Extract the (x, y) coordinate from the center of the cell holding the provided text.  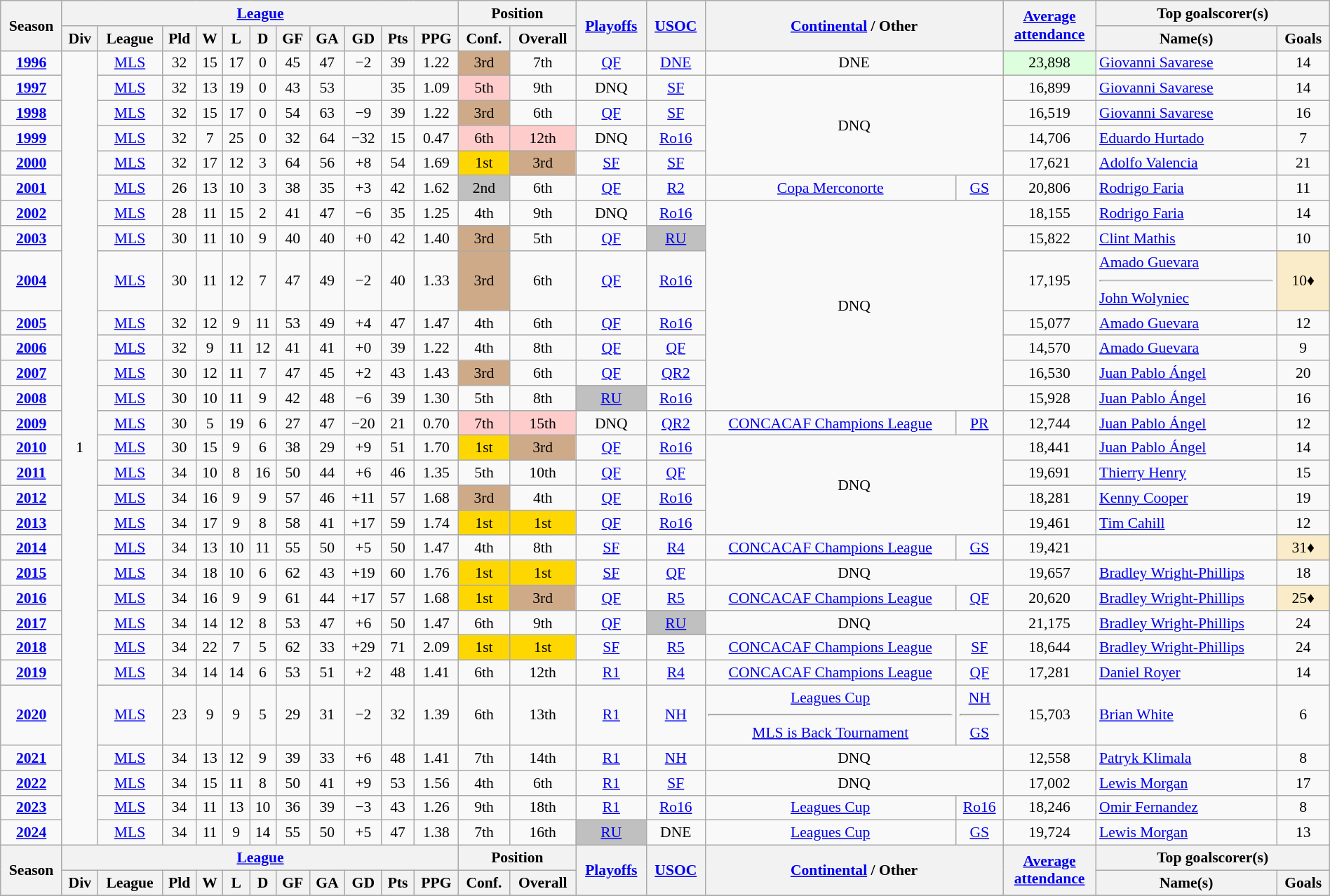
1998 (32, 114)
1.30 (436, 398)
2019 (32, 673)
1.70 (436, 448)
2013 (32, 523)
1.62 (436, 189)
2004 (32, 280)
1.40 (436, 238)
10th (543, 473)
Clint Mathis (1186, 238)
16th (543, 833)
1.56 (436, 783)
2 (263, 213)
1.09 (436, 88)
Patryk Klimala (1186, 758)
Amado Guevara John Wolyniec (1186, 280)
2024 (32, 833)
12,744 (1049, 423)
15,703 (1049, 715)
2014 (32, 548)
Tim Cahill (1186, 523)
18,281 (1049, 498)
2022 (32, 783)
Thierry Henry (1186, 473)
10♦ (1303, 280)
18,644 (1049, 648)
16,899 (1049, 88)
Kenny Cooper (1186, 498)
Brian White (1186, 715)
−9 (363, 114)
2009 (32, 423)
+11 (363, 498)
0.70 (436, 423)
14th (543, 758)
0.47 (436, 138)
25♦ (1303, 598)
31♦ (1303, 548)
1.26 (436, 808)
25 (236, 138)
+19 (363, 573)
19,691 (1049, 473)
+8 (363, 163)
2nd (484, 189)
27 (293, 423)
1.33 (436, 280)
17,281 (1049, 673)
20,620 (1049, 598)
2010 (32, 448)
1.74 (436, 523)
18th (543, 808)
1996 (32, 63)
23,898 (1049, 63)
1 (80, 447)
21,175 (1049, 623)
18,155 (1049, 213)
2.09 (436, 648)
Leagues Cup MLS is Back Tournament (831, 715)
17,002 (1049, 783)
1.43 (436, 373)
61 (293, 598)
19,421 (1049, 548)
14,706 (1049, 138)
26 (180, 189)
2001 (32, 189)
2002 (32, 213)
20,806 (1049, 189)
1.69 (436, 163)
1997 (32, 88)
60 (398, 573)
1999 (32, 138)
2008 (32, 398)
Adolfo Valencia (1186, 163)
2007 (32, 373)
2021 (32, 758)
2003 (32, 238)
2015 (32, 573)
Omir Fernandez (1186, 808)
18,441 (1049, 448)
16,519 (1049, 114)
2023 (32, 808)
1.25 (436, 213)
71 (398, 648)
2000 (32, 163)
+4 (363, 323)
−20 (363, 423)
22 (210, 648)
NH GS (979, 715)
Eduardo Hurtado (1186, 138)
13th (543, 715)
18,246 (1049, 808)
1.38 (436, 833)
14,570 (1049, 348)
19,724 (1049, 833)
17,195 (1049, 280)
2005 (32, 323)
23 (180, 715)
PR (979, 423)
31 (327, 715)
16,530 (1049, 373)
63 (327, 114)
15,822 (1049, 238)
R2 (676, 189)
2006 (32, 348)
15th (543, 423)
19,657 (1049, 573)
19,461 (1049, 523)
−32 (363, 138)
20 (1303, 373)
15,077 (1049, 323)
59 (398, 523)
2012 (32, 498)
17,621 (1049, 163)
+3 (363, 189)
12,558 (1049, 758)
15,928 (1049, 398)
2018 (32, 648)
Copa Merconorte (831, 189)
+29 (363, 648)
36 (293, 808)
58 (293, 523)
2016 (32, 598)
2020 (32, 715)
1.76 (436, 573)
2017 (32, 623)
28 (180, 213)
1.35 (436, 473)
1.39 (436, 715)
−3 (363, 808)
Daniel Royer (1186, 673)
2011 (32, 473)
56 (327, 163)
